Output the (x, y) coordinate of the center of the cell containing the given text.  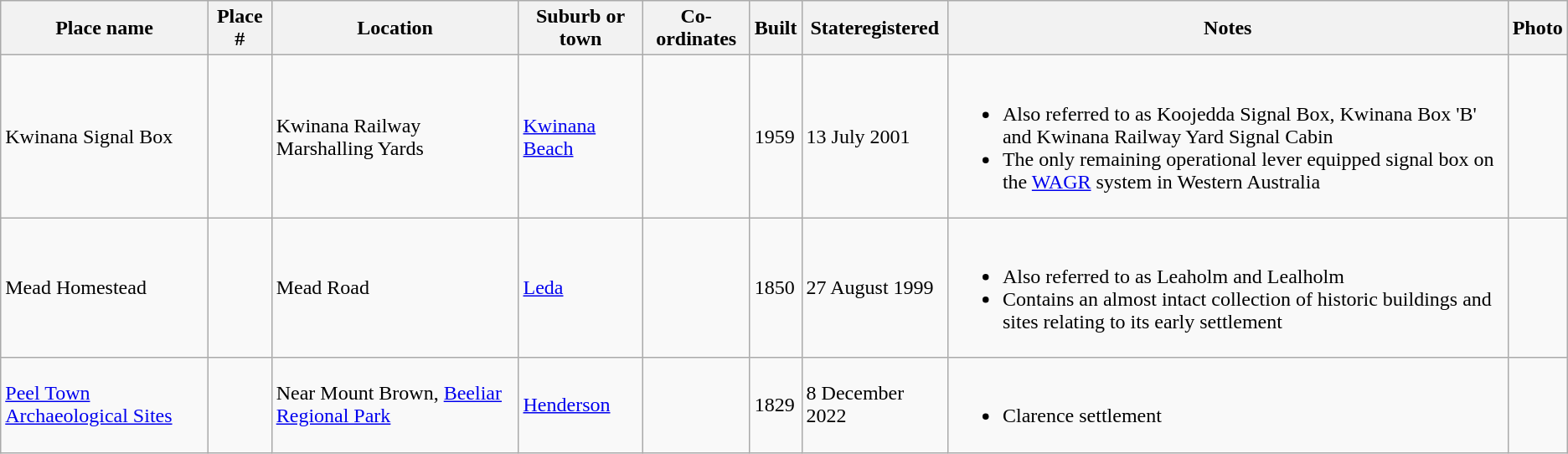
Notes (1228, 28)
Also referred to as Leaholm and LealholmContains an almost intact collection of historic buildings and sites relating to its early settlement (1228, 288)
1959 (776, 137)
Near Mount Brown, Beeliar Regional Park (395, 405)
Suburb or town (580, 28)
Built (776, 28)
Henderson (580, 405)
Peel Town Archaeological Sites (105, 405)
8 December 2022 (874, 405)
Kwinana Beach (580, 137)
Co-ordinates (696, 28)
Location (395, 28)
Photo (1538, 28)
1850 (776, 288)
Place name (105, 28)
Mead Homestead (105, 288)
27 August 1999 (874, 288)
13 July 2001 (874, 137)
Kwinana Signal Box (105, 137)
Clarence settlement (1228, 405)
1829 (776, 405)
Place # (240, 28)
Stateregistered (874, 28)
Leda (580, 288)
Kwinana Railway Marshalling Yards (395, 137)
Mead Road (395, 288)
